Extract the (X, Y) coordinate from the center of the cell holding the provided text.  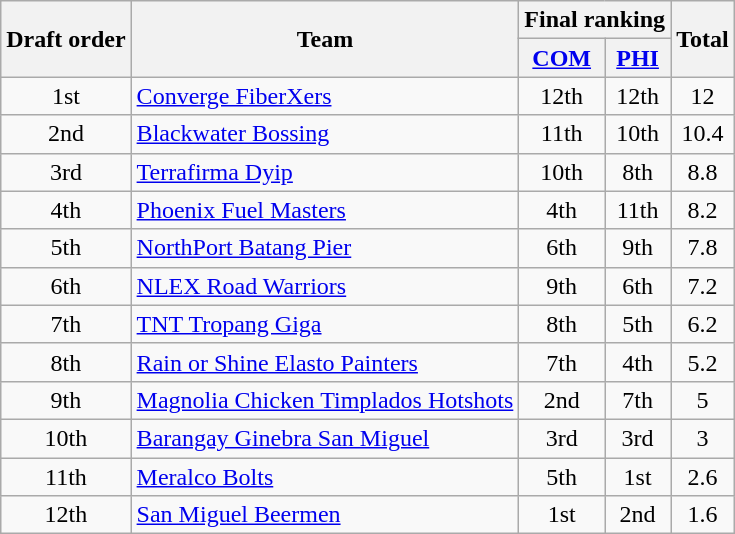
5.2 (703, 362)
5 (703, 400)
7.2 (703, 286)
Phoenix Fuel Masters (325, 210)
NLEX Road Warriors (325, 286)
12 (703, 96)
8.8 (703, 172)
Barangay Ginebra San Miguel (325, 438)
Converge FiberXers (325, 96)
Magnolia Chicken Timplados Hotshots (325, 400)
Final ranking (595, 20)
PHI (638, 58)
NorthPort Batang Pier (325, 248)
3 (703, 438)
Meralco Bolts (325, 477)
Rain or Shine Elasto Painters (325, 362)
6.2 (703, 324)
COM (562, 58)
2.6 (703, 477)
Draft order (66, 39)
TNT Tropang Giga (325, 324)
Blackwater Bossing (325, 134)
Total (703, 39)
8.2 (703, 210)
Team (325, 39)
10.4 (703, 134)
San Miguel Beermen (325, 515)
1.6 (703, 515)
7.8 (703, 248)
Terrafirma Dyip (325, 172)
